Return (x, y) of the center of cell containing provided text 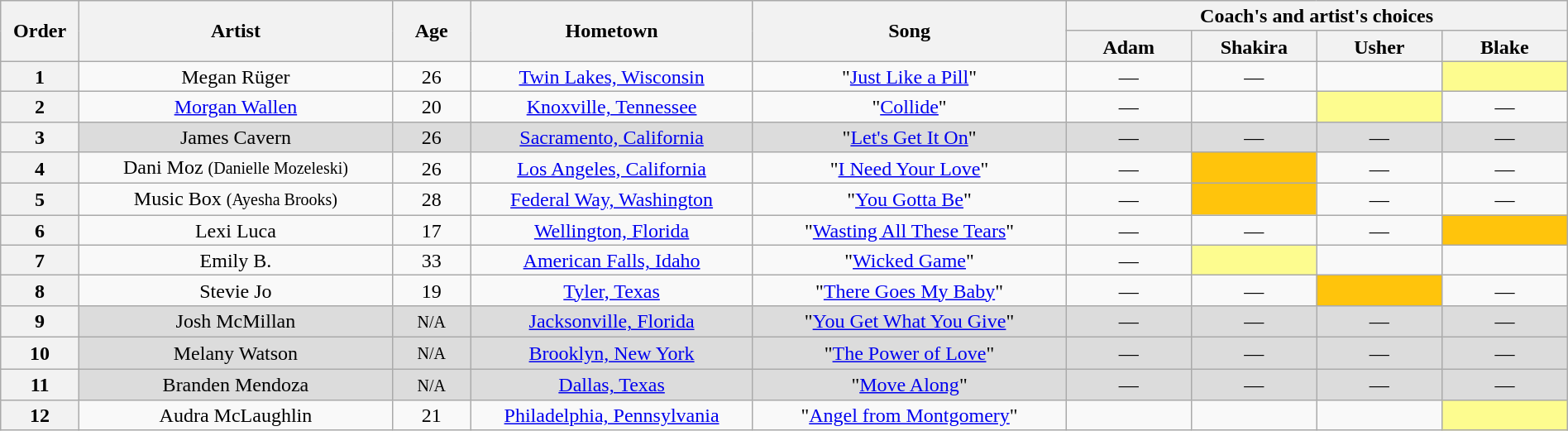
Knoxville, Tennessee (612, 106)
17 (432, 230)
Dani Moz (Danielle Mozeleski) (235, 168)
Stevie Jo (235, 291)
4 (40, 168)
American Falls, Idaho (612, 260)
5 (40, 199)
33 (432, 260)
21 (432, 415)
20 (432, 106)
"The Power of Love" (910, 352)
28 (432, 199)
Emily B. (235, 260)
Order (40, 31)
Los Angeles, California (612, 168)
Josh McMillan (235, 321)
Twin Lakes, Wisconsin (612, 76)
8 (40, 291)
Audra McLaughlin (235, 415)
Tyler, Texas (612, 291)
James Cavern (235, 137)
"I Need Your Love" (910, 168)
Hometown (612, 31)
Dallas, Texas (612, 385)
"Move Along" (910, 385)
Branden Mendoza (235, 385)
7 (40, 260)
Sacramento, California (612, 137)
"Angel from Montgomery" (910, 415)
Jacksonville, Florida (612, 321)
"You Get What You Give" (910, 321)
6 (40, 230)
Wellington, Florida (612, 230)
12 (40, 415)
Philadelphia, Pennsylvania (612, 415)
"Wicked Game" (910, 260)
Melany Watson (235, 352)
Morgan Wallen (235, 106)
Megan Rüger (235, 76)
Usher (1379, 46)
2 (40, 106)
Music Box (Ayesha Brooks) (235, 199)
Federal Way, Washington (612, 199)
"Wasting All These Tears" (910, 230)
Shakira (1255, 46)
10 (40, 352)
"Collide" (910, 106)
9 (40, 321)
"Let's Get It On" (910, 137)
3 (40, 137)
Adam (1129, 46)
Artist (235, 31)
1 (40, 76)
Lexi Luca (235, 230)
"You Gotta Be" (910, 199)
Brooklyn, New York (612, 352)
11 (40, 385)
Song (910, 31)
Age (432, 31)
19 (432, 291)
"Just Like a Pill" (910, 76)
Blake (1505, 46)
Coach's and artist's choices (1317, 17)
"There Goes My Baby" (910, 291)
